Determine the (X, Y) coordinate at the center of the cell enclosing the given text.  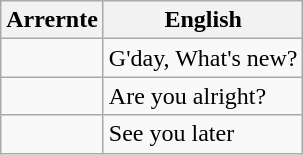
Are you alright? (203, 96)
G'day, What's new? (203, 58)
Arrernte (52, 20)
See you later (203, 134)
English (203, 20)
